Locate the cell with the specified text and output its (X, Y) center coordinate. 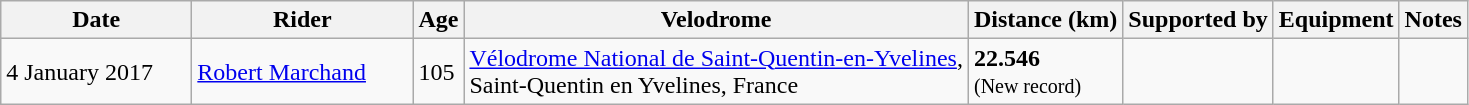
Supported by (1198, 20)
Age (438, 20)
Equipment (1336, 20)
22.546(New record) (1045, 72)
Rider (302, 20)
Velodrome (716, 20)
Vélodrome National de Saint-Quentin-en-Yvelines,Saint-Quentin en Yvelines, France (716, 72)
Notes (1433, 20)
Distance (km) (1045, 20)
Robert Marchand (302, 72)
105 (438, 72)
4 January 2017 (96, 72)
Date (96, 20)
